Return (x, y) of the center of cell containing provided text 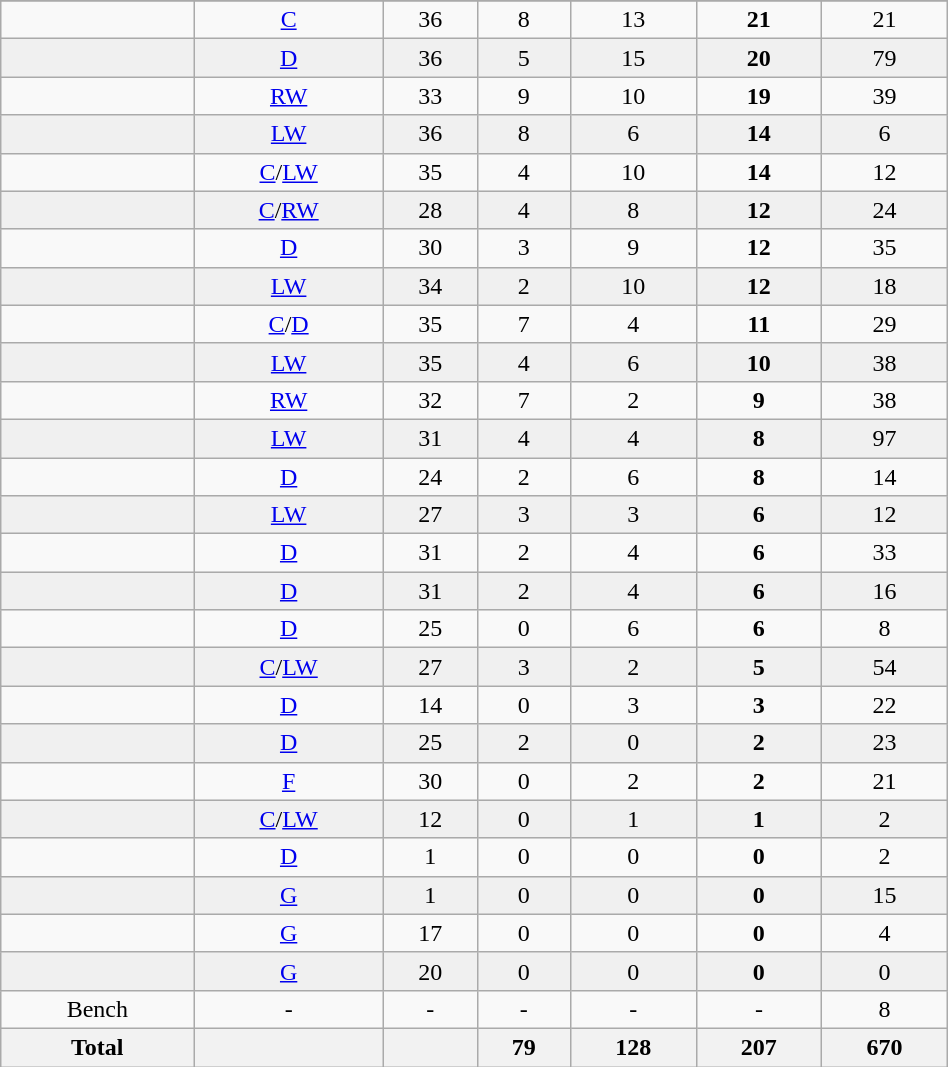
54 (885, 667)
18 (885, 286)
13 (634, 20)
C/RW (289, 210)
39 (885, 96)
11 (759, 324)
Bench (98, 1009)
207 (759, 1047)
22 (885, 705)
34 (430, 286)
28 (430, 210)
670 (885, 1047)
17 (430, 933)
F (289, 781)
16 (885, 591)
C (289, 20)
23 (885, 743)
32 (430, 400)
128 (634, 1047)
C/D (289, 324)
97 (885, 438)
Total (98, 1047)
19 (759, 96)
29 (885, 324)
